Provide the (x, y) coordinate of the cell's center where the given text is located.  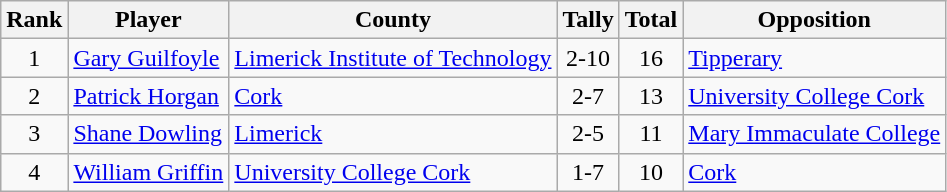
County (393, 20)
13 (651, 96)
Rank (34, 20)
3 (34, 134)
1 (34, 58)
Mary Immaculate College (814, 134)
William Griffin (148, 172)
Patrick Horgan (148, 96)
16 (651, 58)
Total (651, 20)
2-10 (588, 58)
4 (34, 172)
Limerick (393, 134)
11 (651, 134)
Player (148, 20)
2-5 (588, 134)
2-7 (588, 96)
Opposition (814, 20)
10 (651, 172)
Shane Dowling (148, 134)
Gary Guilfoyle (148, 58)
Limerick Institute of Technology (393, 58)
1-7 (588, 172)
Tally (588, 20)
2 (34, 96)
Tipperary (814, 58)
